From the cell containing the given text, extract its center point as (X, Y) coordinate. 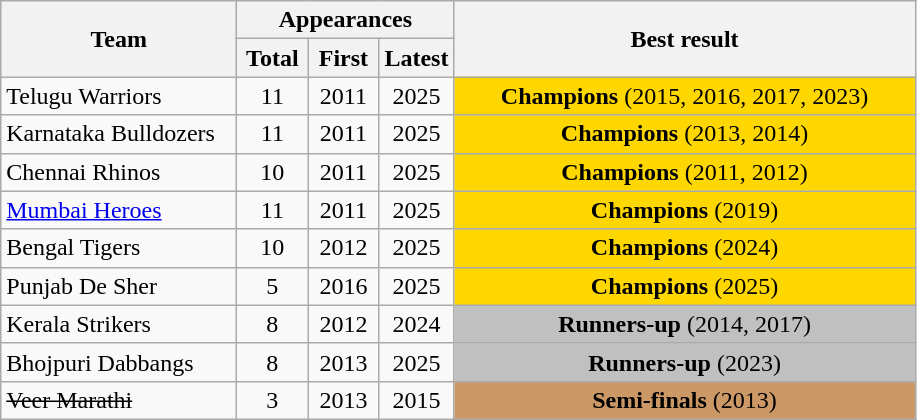
Team (119, 39)
Bhojpuri Dabbangs (119, 362)
Latest (416, 58)
Runners-up (2014, 2017) (684, 324)
Punjab De Sher (119, 286)
Bengal Tigers (119, 248)
Mumbai Heroes (119, 210)
Champions (2019) (684, 210)
Champions (2024) (684, 248)
Runners-up (2023) (684, 362)
Champions (2025) (684, 286)
Karnataka Bulldozers (119, 134)
2015 (416, 400)
2016 (344, 286)
Total (272, 58)
Kerala Strikers (119, 324)
Appearances (346, 20)
Chennai Rhinos (119, 172)
2024 (416, 324)
Telugu Warriors (119, 96)
5 (272, 286)
3 (272, 400)
Semi-finals (2013) (684, 400)
First (344, 58)
Best result (684, 39)
Champions (2015, 2016, 2017, 2023) (684, 96)
Veer Marathi (119, 400)
Champions (2013, 2014) (684, 134)
Champions (2011, 2012) (684, 172)
